Scan for the cell matching the given text and deliver its [X, Y] coordinate at center. 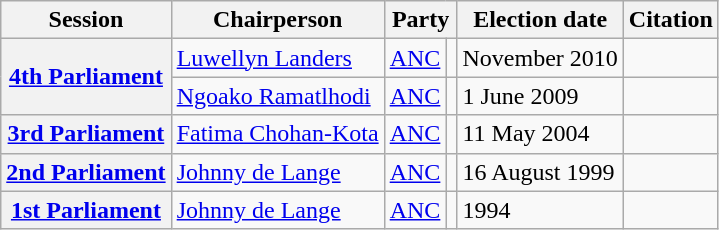
1994 [540, 210]
4th Parliament [86, 77]
1 June 2009 [540, 96]
3rd Parliament [86, 134]
Election date [540, 20]
1st Parliament [86, 210]
Luwellyn Landers [278, 58]
Fatima Chohan-Kota [278, 134]
Citation [670, 20]
16 August 1999 [540, 172]
Session [86, 20]
11 May 2004 [540, 134]
November 2010 [540, 58]
Ngoako Ramatlhodi [278, 96]
Party [420, 20]
2nd Parliament [86, 172]
Chairperson [278, 20]
